Capture the cell that displays the provided text and extract its (X, Y) central coordinate. 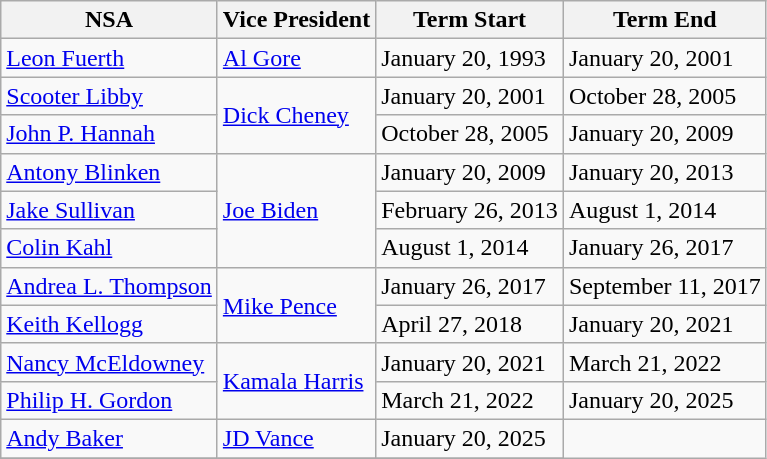
Vice President (296, 20)
John P. Hannah (110, 134)
Antony Blinken (110, 172)
NSA (110, 20)
Scooter Libby (110, 96)
Dick Cheney (296, 115)
January 20, 1993 (470, 58)
February 26, 2013 (470, 210)
Andrea L. Thompson (110, 286)
Leon Fuerth (110, 58)
Colin Kahl (110, 248)
April 27, 2018 (470, 324)
January 20, 2013 (664, 172)
September 11, 2017 (664, 286)
Nancy McEldowney (110, 362)
Joe Biden (296, 210)
Andy Baker (110, 438)
Keith Kellogg (110, 324)
JD Vance (296, 438)
Term Start (470, 20)
Jake Sullivan (110, 210)
Kamala Harris (296, 381)
Philip H. Gordon (110, 400)
Term End (664, 20)
Al Gore (296, 58)
Mike Pence (296, 305)
